Output the [X, Y] coordinate of the center of the cell containing the given text.  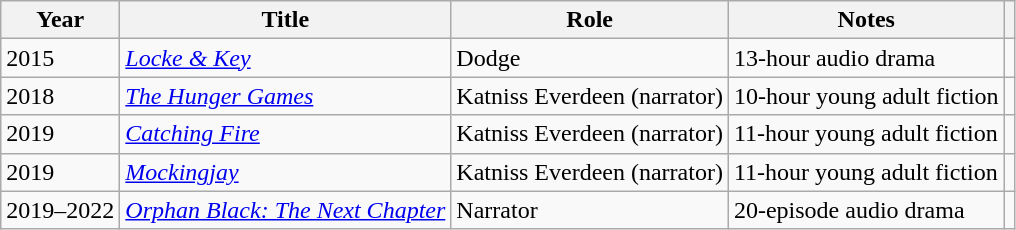
The Hunger Games [286, 96]
Notes [866, 20]
Mockingjay [286, 172]
Title [286, 20]
2018 [60, 96]
Role [590, 20]
Narrator [590, 210]
20-episode audio drama [866, 210]
10-hour young adult fiction [866, 96]
13-hour audio drama [866, 58]
Year [60, 20]
Locke & Key [286, 58]
Catching Fire [286, 134]
Dodge [590, 58]
2019–2022 [60, 210]
2015 [60, 58]
Orphan Black: The Next Chapter [286, 210]
